Extract the [X, Y] coordinate from the center of the cell holding the provided text.  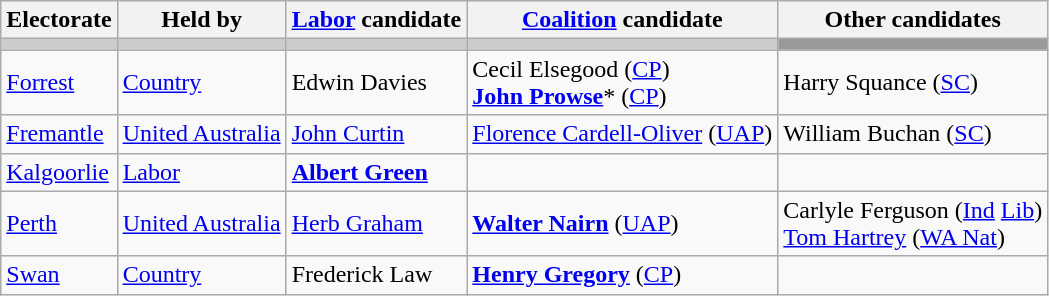
Fremantle [59, 134]
Frederick Law [376, 275]
Herb Graham [376, 224]
Forrest [59, 82]
Walter Nairn (UAP) [622, 224]
Carlyle Ferguson (Ind Lib)Tom Hartrey (WA Nat) [913, 224]
Labor [202, 172]
Harry Squance (SC) [913, 82]
Swan [59, 275]
Perth [59, 224]
Albert Green [376, 172]
Electorate [59, 20]
Edwin Davies [376, 82]
Henry Gregory (CP) [622, 275]
Kalgoorlie [59, 172]
John Curtin [376, 134]
Coalition candidate [622, 20]
Florence Cardell-Oliver (UAP) [622, 134]
Held by [202, 20]
Labor candidate [376, 20]
Other candidates [913, 20]
Cecil Elsegood (CP)John Prowse* (CP) [622, 82]
William Buchan (SC) [913, 134]
